Provide the (x, y) coordinate of the cell's center where the given text is located.  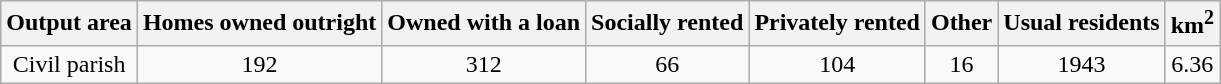
Homes owned outright (259, 24)
Privately rented (838, 24)
16 (961, 64)
66 (668, 64)
6.36 (1192, 64)
Owned with a loan (484, 24)
192 (259, 64)
312 (484, 64)
Socially rented (668, 24)
Other (961, 24)
Usual residents (1082, 24)
Civil parish (70, 64)
Output area (70, 24)
1943 (1082, 64)
104 (838, 64)
km2 (1192, 24)
